Return the [x, y] coordinate for the center point of the cell that contains the specified text.  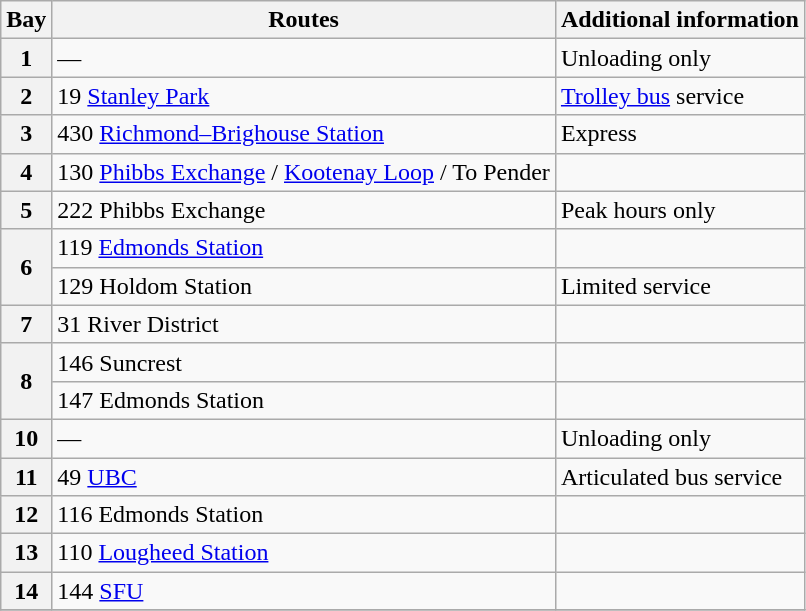
144 SFU [304, 591]
10 [26, 438]
119 Edmonds Station [304, 248]
12 [26, 515]
Articulated bus service [680, 477]
222 Phibbs Exchange [304, 210]
Express [680, 134]
13 [26, 553]
4 [26, 172]
11 [26, 477]
2 [26, 96]
Peak hours only [680, 210]
146 Suncrest [304, 362]
14 [26, 591]
3 [26, 134]
Trolley bus service [680, 96]
19 Stanley Park [304, 96]
430 Richmond–Brighouse Station [304, 134]
6 [26, 267]
1 [26, 58]
130 Phibbs Exchange / Kootenay Loop / To Pender [304, 172]
116 Edmonds Station [304, 515]
31 River District [304, 324]
Bay [26, 20]
Limited service [680, 286]
147 Edmonds Station [304, 400]
7 [26, 324]
49 UBC [304, 477]
Routes [304, 20]
129 Holdom Station [304, 286]
Additional information [680, 20]
8 [26, 381]
110 Lougheed Station [304, 553]
5 [26, 210]
